Identify which cell holds the provided text, then report its (X, Y) central coordinate. 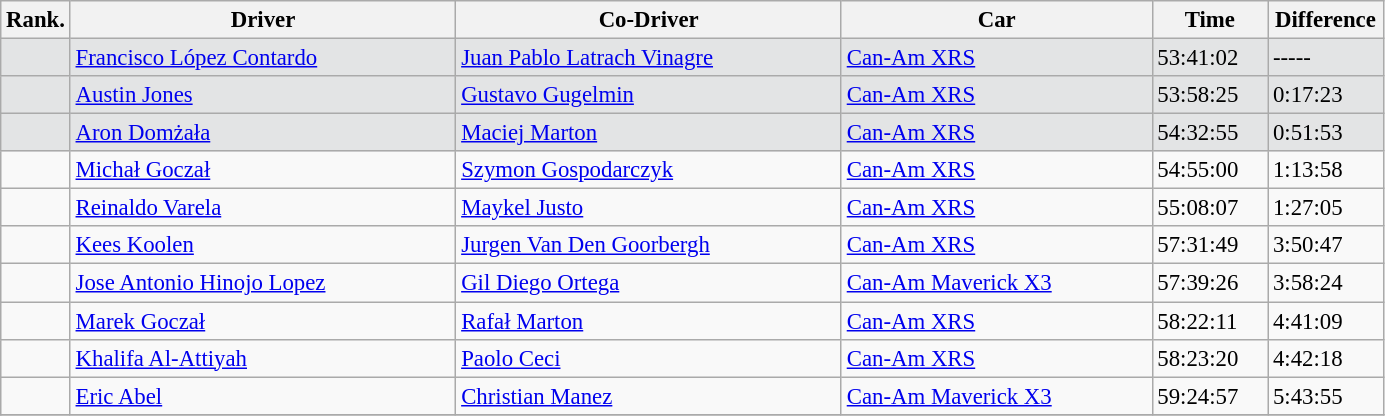
57:39:26 (1210, 283)
Jose Antonio Hinojo Lopez (263, 283)
3:58:24 (1326, 283)
58:22:11 (1210, 321)
Khalifa Al-Attiyah (263, 358)
54:55:00 (1210, 170)
Co-Driver (649, 20)
Difference (1326, 20)
1:27:05 (1326, 208)
Michał Goczał (263, 170)
57:31:49 (1210, 245)
54:32:55 (1210, 133)
Time (1210, 20)
Gustavo Gugelmin (649, 95)
Aron Domżała (263, 133)
0:51:53 (1326, 133)
Paolo Ceci (649, 358)
55:08:07 (1210, 208)
Car (996, 20)
3:50:47 (1326, 245)
Reinaldo Varela (263, 208)
Francisco López Contardo (263, 58)
Gil Diego Ortega (649, 283)
Kees Koolen (263, 245)
4:42:18 (1326, 358)
Maciej Marton (649, 133)
Rank. (36, 20)
Eric Abel (263, 396)
Maykel Justo (649, 208)
53:41:02 (1210, 58)
59:24:57 (1210, 396)
Szymon Gospodarczyk (649, 170)
Driver (263, 20)
Christian Manez (649, 396)
1:13:58 (1326, 170)
Marek Goczał (263, 321)
Juan Pablo Latrach Vinagre (649, 58)
53:58:25 (1210, 95)
Austin Jones (263, 95)
Rafał Marton (649, 321)
Jurgen Van Den Goorbergh (649, 245)
----- (1326, 58)
0:17:23 (1326, 95)
58:23:20 (1210, 358)
4:41:09 (1326, 321)
5:43:55 (1326, 396)
